Return the [X, Y] coordinate for the center point of the cell that contains the specified text.  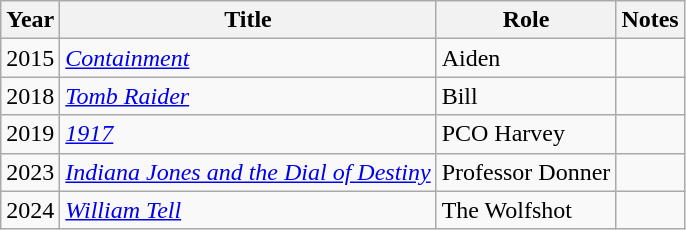
William Tell [248, 210]
The Wolfshot [526, 210]
Bill [526, 96]
Containment [248, 58]
2024 [30, 210]
Aiden [526, 58]
PCO Harvey [526, 134]
2019 [30, 134]
Title [248, 20]
Tomb Raider [248, 96]
2015 [30, 58]
Year [30, 20]
Indiana Jones and the Dial of Destiny [248, 172]
1917 [248, 134]
2023 [30, 172]
Role [526, 20]
2018 [30, 96]
Notes [650, 20]
Professor Donner [526, 172]
